For the text-containing cell, return its midpoint in [x, y] coordinate format. 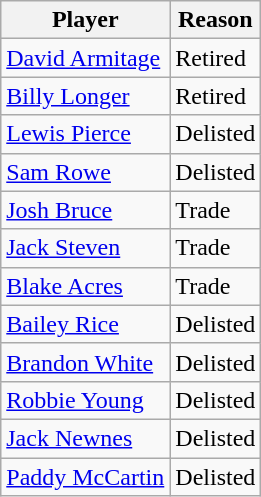
Sam Rowe [86, 172]
Lewis Pierce [86, 134]
Reason [216, 20]
Jack Newnes [86, 438]
Billy Longer [86, 96]
Jack Steven [86, 248]
Robbie Young [86, 400]
Blake Acres [86, 286]
Player [86, 20]
Bailey Rice [86, 324]
Brandon White [86, 362]
Josh Bruce [86, 210]
Paddy McCartin [86, 477]
David Armitage [86, 58]
